Find where the given text appears and provide that cell's center as [X, Y] coordinate. 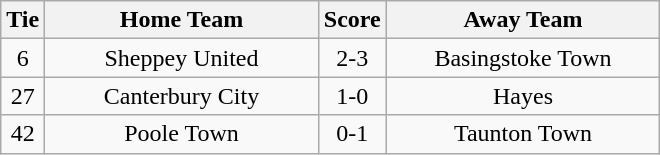
Sheppey United [182, 58]
27 [23, 96]
2-3 [352, 58]
Tie [23, 20]
1-0 [352, 96]
Poole Town [182, 134]
Away Team [523, 20]
0-1 [352, 134]
Score [352, 20]
Taunton Town [523, 134]
Basingstoke Town [523, 58]
Hayes [523, 96]
Canterbury City [182, 96]
6 [23, 58]
42 [23, 134]
Home Team [182, 20]
